Scan for the cell matching the given text and deliver its [x, y] coordinate at center. 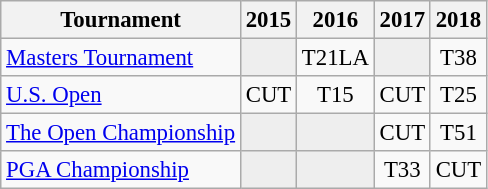
T51 [458, 133]
2018 [458, 20]
2015 [268, 20]
T15 [336, 95]
2017 [402, 20]
T25 [458, 95]
2016 [336, 20]
T33 [402, 170]
Masters Tournament [121, 58]
The Open Championship [121, 133]
PGA Championship [121, 170]
T38 [458, 58]
U.S. Open [121, 95]
Tournament [121, 20]
T21LA [336, 58]
